From the cell containing the given text, extract its center point as [X, Y] coordinate. 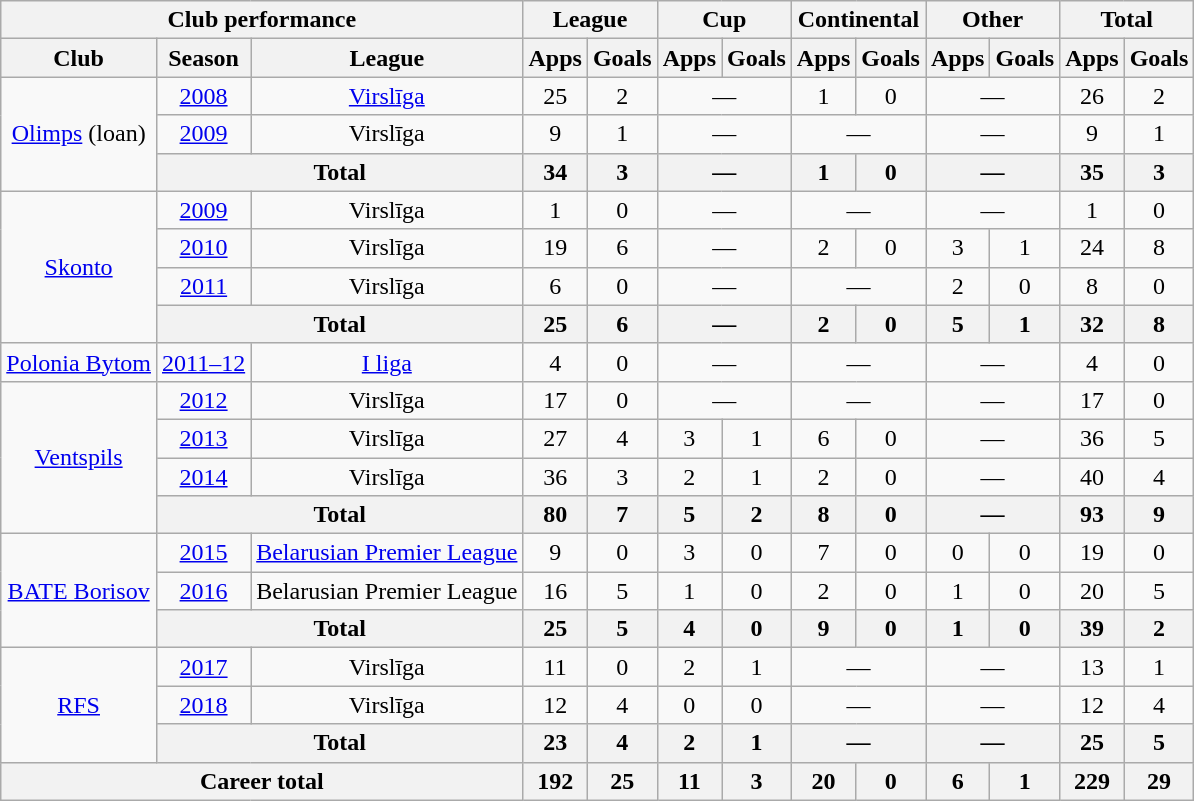
35 [1092, 172]
24 [1092, 248]
32 [1092, 324]
2014 [203, 477]
RFS [79, 705]
40 [1092, 477]
27 [555, 438]
93 [1092, 515]
2017 [203, 667]
Season [203, 58]
192 [555, 781]
Polonia Bytom [79, 362]
Club [79, 58]
2018 [203, 705]
39 [1092, 629]
23 [555, 743]
34 [555, 172]
16 [555, 591]
Cup [724, 20]
29 [1159, 781]
Skonto [79, 267]
229 [1092, 781]
Olimps (loan) [79, 134]
2012 [203, 400]
80 [555, 515]
2015 [203, 553]
13 [1092, 667]
Continental [858, 20]
26 [1092, 96]
I liga [387, 362]
2011–12 [203, 362]
Ventspils [79, 457]
Career total [262, 781]
2011 [203, 286]
2008 [203, 96]
2013 [203, 438]
Club performance [262, 20]
2010 [203, 248]
BATE Borisov [79, 591]
2016 [203, 591]
Other [993, 20]
